Detect which cell encompasses the target text, then output its [x, y] center coordinate. 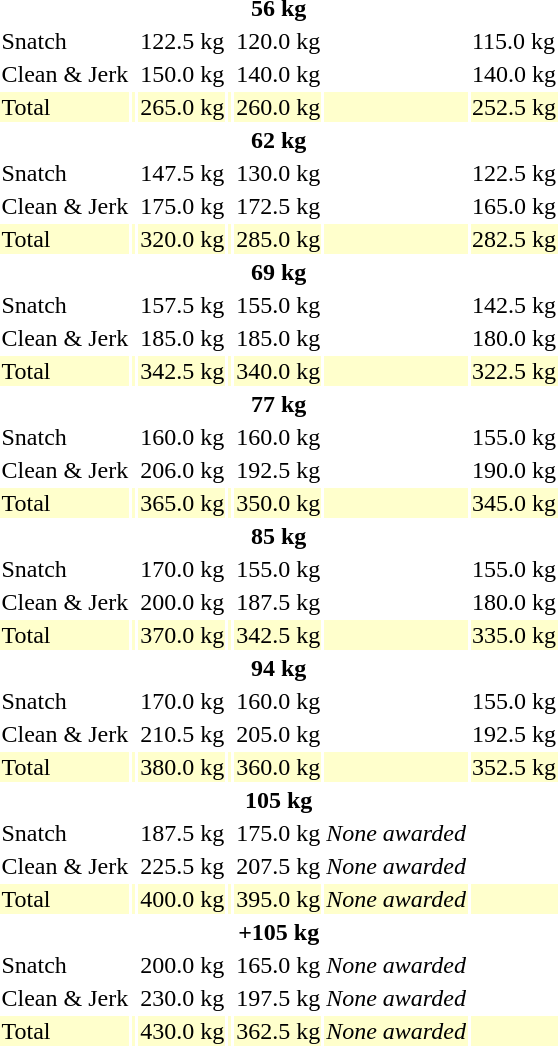
69 kg [278, 272]
77 kg [278, 404]
365.0 kg [182, 503]
225.5 kg [182, 866]
172.5 kg [278, 206]
380.0 kg [182, 767]
205.0 kg [278, 734]
252.5 kg [514, 107]
285.0 kg [278, 239]
+105 kg [278, 932]
400.0 kg [182, 899]
230.0 kg [182, 998]
350.0 kg [278, 503]
370.0 kg [182, 635]
115.0 kg [514, 41]
260.0 kg [278, 107]
345.0 kg [514, 503]
265.0 kg [182, 107]
147.5 kg [182, 173]
120.0 kg [278, 41]
150.0 kg [182, 74]
94 kg [278, 668]
190.0 kg [514, 470]
362.5 kg [278, 1031]
395.0 kg [278, 899]
62 kg [278, 140]
282.5 kg [514, 239]
142.5 kg [514, 305]
85 kg [278, 536]
360.0 kg [278, 767]
197.5 kg [278, 998]
105 kg [278, 800]
157.5 kg [182, 305]
207.5 kg [278, 866]
430.0 kg [182, 1031]
320.0 kg [182, 239]
322.5 kg [514, 371]
340.0 kg [278, 371]
210.5 kg [182, 734]
130.0 kg [278, 173]
206.0 kg [182, 470]
335.0 kg [514, 635]
352.5 kg [514, 767]
